From the cell containing the given text, extract its center point as [x, y] coordinate. 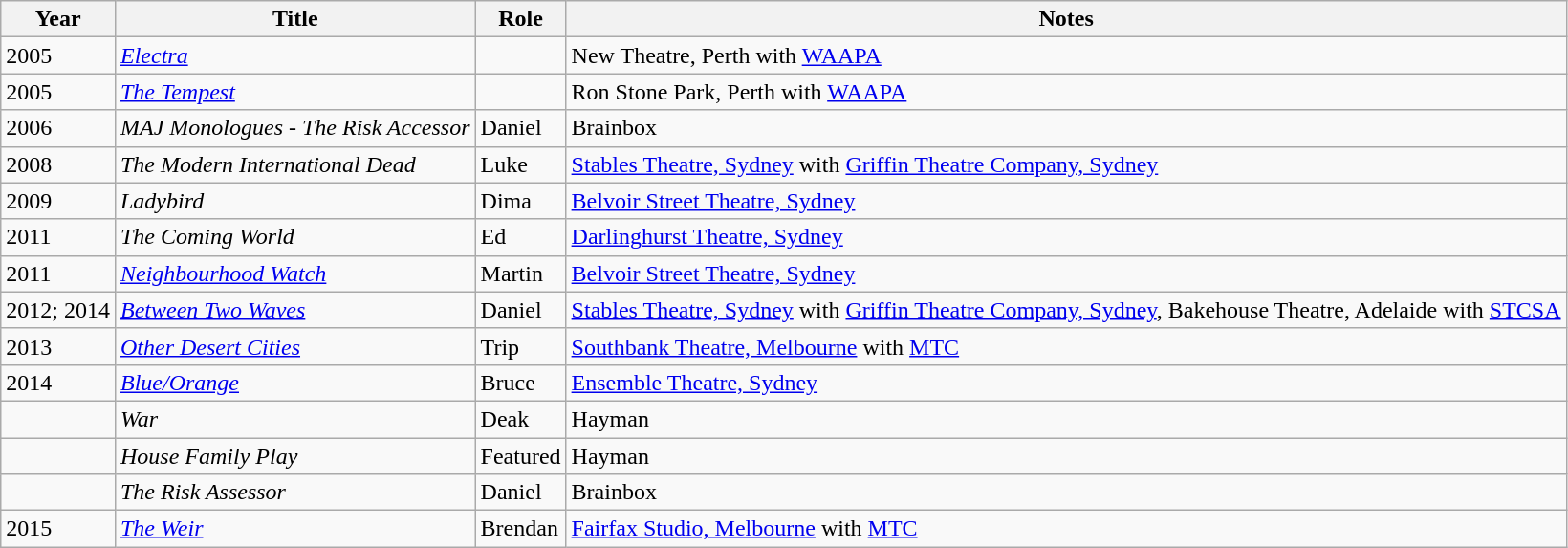
Electra [294, 55]
Ladybird [294, 201]
Darlinghurst Theatre, Sydney [1066, 237]
War [294, 419]
2015 [58, 529]
Southbank Theatre, Melbourne with MTC [1066, 346]
Title [294, 19]
The Coming World [294, 237]
House Family Play [294, 456]
Featured [520, 456]
Brendan [520, 529]
New Theatre, Perth with WAAPA [1066, 55]
The Weir [294, 529]
Ed [520, 237]
Other Desert Cities [294, 346]
Stables Theatre, Sydney with Griffin Theatre Company, Sydney [1066, 164]
Deak [520, 419]
Trip [520, 346]
2009 [58, 201]
Ron Stone Park, Perth with WAAPA [1066, 92]
Fairfax Studio, Melbourne with MTC [1066, 529]
Bruce [520, 383]
Neighbourhood Watch [294, 274]
The Modern International Dead [294, 164]
The Risk Assessor [294, 493]
Ensemble Theatre, Sydney [1066, 383]
MAJ Monologues - The Risk Accessor [294, 128]
Notes [1066, 19]
Dima [520, 201]
Luke [520, 164]
2013 [58, 346]
2008 [58, 164]
Blue/Orange [294, 383]
Year [58, 19]
Martin [520, 274]
2014 [58, 383]
Role [520, 19]
2012; 2014 [58, 310]
Stables Theatre, Sydney with Griffin Theatre Company, Sydney, Bakehouse Theatre, Adelaide with STCSA [1066, 310]
Between Two Waves [294, 310]
2006 [58, 128]
The Tempest [294, 92]
